Extract the (x, y) coordinate from the center of the cell holding the provided text.  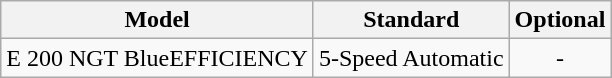
- (560, 58)
Optional (560, 20)
Standard (411, 20)
Model (158, 20)
5-Speed Automatic (411, 58)
E 200 NGT BlueEFFICIENCY (158, 58)
